Return the [x, y] coordinate for the center point of the cell that contains the specified text.  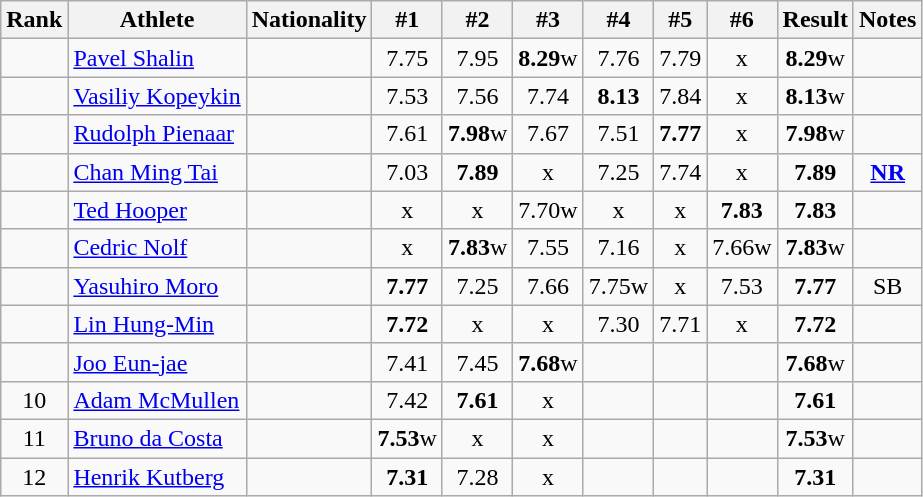
10 [34, 400]
7.71 [680, 324]
Athlete [157, 20]
Chan Ming Tai [157, 172]
Joo Eun-jae [157, 362]
Yasuhiro Moro [157, 286]
7.03 [407, 172]
#1 [407, 20]
7.28 [477, 477]
#2 [477, 20]
Lin Hung-Min [157, 324]
8.13 [618, 96]
7.95 [477, 58]
7.30 [618, 324]
Vasiliy Kopeykin [157, 96]
12 [34, 477]
7.16 [618, 248]
7.55 [548, 248]
Nationality [309, 20]
7.66 [548, 286]
7.84 [680, 96]
Adam McMullen [157, 400]
Henrik Kutberg [157, 477]
#5 [680, 20]
#3 [548, 20]
7.51 [618, 134]
7.41 [407, 362]
7.76 [618, 58]
7.42 [407, 400]
11 [34, 438]
7.75 [407, 58]
8.13w [815, 96]
7.75w [618, 286]
Rudolph Pienaar [157, 134]
7.56 [477, 96]
7.79 [680, 58]
SB [887, 286]
Bruno da Costa [157, 438]
#4 [618, 20]
NR [887, 172]
Pavel Shalin [157, 58]
7.67 [548, 134]
Rank [34, 20]
Notes [887, 20]
Ted Hooper [157, 210]
Cedric Nolf [157, 248]
Result [815, 20]
#6 [742, 20]
7.45 [477, 362]
7.66w [742, 248]
7.70w [548, 210]
